Search for the cell housing the specified text and yield its [x, y] center coordinate. 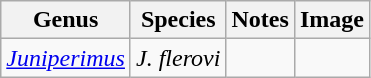
Notes [260, 20]
Juniperimus [66, 58]
Species [178, 20]
Image [332, 20]
J. flerovi [178, 58]
Genus [66, 20]
